For the text-containing cell, return its midpoint in [x, y] coordinate format. 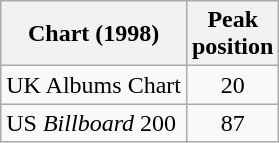
UK Albums Chart [94, 85]
Chart (1998) [94, 34]
Peakposition [232, 34]
87 [232, 123]
US Billboard 200 [94, 123]
20 [232, 85]
